Determine the (x, y) coordinate at the center of the cell enclosing the given text.  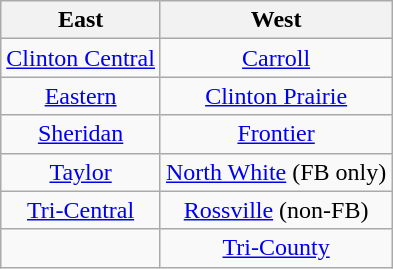
Taylor (81, 172)
Carroll (276, 58)
Tri-Central (81, 210)
Clinton Central (81, 58)
Rossville (non-FB) (276, 210)
Frontier (276, 134)
North White (FB only) (276, 172)
Sheridan (81, 134)
East (81, 20)
Clinton Prairie (276, 96)
Eastern (81, 96)
West (276, 20)
Tri-County (276, 248)
